Capture the cell that displays the provided text and extract its [X, Y] central coordinate. 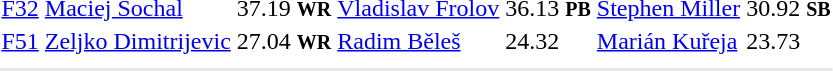
Radim Běleš [418, 41]
Zeljko Dimitrijevic [138, 41]
27.04 WR [284, 41]
Marián Kuřeja [668, 41]
F51 [20, 41]
23.73 [788, 41]
24.32 [548, 41]
